Provide the (x, y) coordinate of the cell's center where the given text is located.  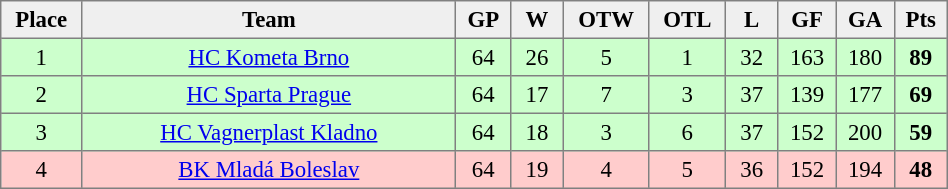
OTW (606, 20)
180 (865, 57)
7 (606, 95)
163 (807, 57)
BK Mladá Boleslav (269, 170)
HC Kometa Brno (269, 57)
2 (42, 95)
19 (538, 170)
HC Sparta Prague (269, 95)
139 (807, 95)
Team (269, 20)
GP (484, 20)
HC Vagnerplast Kladno (269, 132)
69 (920, 95)
OTL (687, 20)
GA (865, 20)
177 (865, 95)
26 (538, 57)
6 (687, 132)
Pts (920, 20)
48 (920, 170)
W (538, 20)
36 (752, 170)
194 (865, 170)
59 (920, 132)
L (752, 20)
32 (752, 57)
GF (807, 20)
17 (538, 95)
89 (920, 57)
200 (865, 132)
18 (538, 132)
Place (42, 20)
